Return the [X, Y] coordinate for the center point of the cell that contains the specified text.  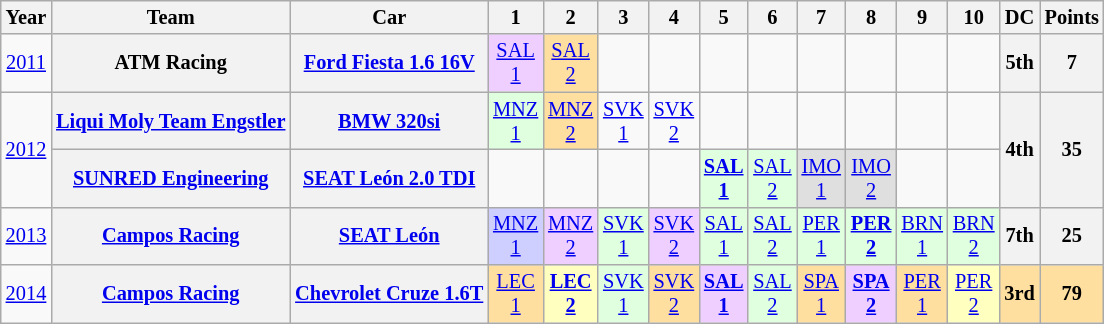
2 [570, 17]
DC [1019, 17]
2014 [26, 294]
IMO1 [822, 178]
SPA1 [822, 294]
2011 [26, 63]
ATM Racing [170, 63]
3rd [1019, 294]
4th [1019, 150]
2013 [26, 236]
SEAT León 2.0 TDI [389, 178]
Ford Fiesta 1.6 16V [389, 63]
8 [871, 17]
BRN2 [974, 236]
BRN1 [922, 236]
1 [516, 17]
Chevrolet Cruze 1.6T [389, 294]
Points [1072, 17]
5th [1019, 63]
5 [724, 17]
10 [974, 17]
4 [674, 17]
6 [772, 17]
SEAT León [389, 236]
7th [1019, 236]
79 [1072, 294]
Car [389, 17]
Team [170, 17]
9 [922, 17]
BMW 320si [389, 121]
25 [1072, 236]
2012 [26, 150]
SUNRED Engineering [170, 178]
3 [623, 17]
35 [1072, 150]
LEC2 [570, 294]
Liqui Moly Team Engstler [170, 121]
Year [26, 17]
IMO2 [871, 178]
SPA2 [871, 294]
LEC1 [516, 294]
